Detect which cell encompasses the target text, then output its (X, Y) center coordinate. 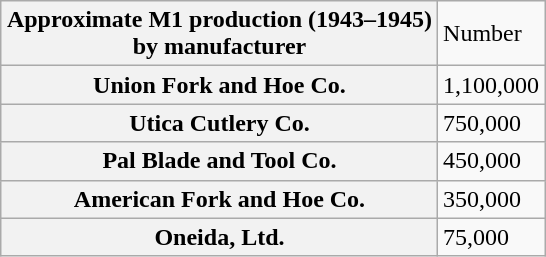
Number (492, 34)
Utica Cutlery Co. (219, 123)
Union Fork and Hoe Co. (219, 85)
350,000 (492, 199)
Oneida, Ltd. (219, 237)
1,100,000 (492, 85)
Pal Blade and Tool Co. (219, 161)
750,000 (492, 123)
75,000 (492, 237)
American Fork and Hoe Co. (219, 199)
Approximate M1 production (1943–1945)by manufacturer (219, 34)
450,000 (492, 161)
